For the text-containing cell, return its midpoint in (x, y) coordinate format. 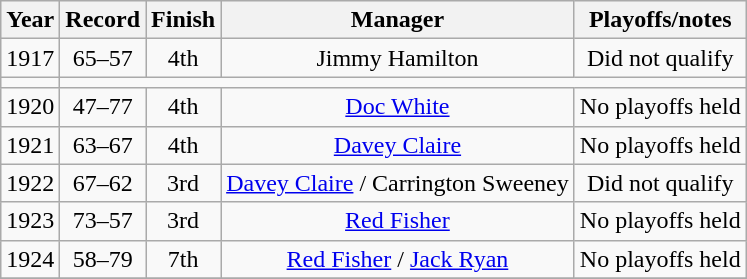
58–79 (103, 259)
73–57 (103, 221)
63–67 (103, 145)
Red Fisher (398, 221)
Davey Claire / Carrington Sweeney (398, 183)
1922 (30, 183)
1917 (30, 58)
Red Fisher / Jack Ryan (398, 259)
65–57 (103, 58)
1923 (30, 221)
47–77 (103, 107)
Playoffs/notes (660, 20)
Davey Claire (398, 145)
Manager (398, 20)
Jimmy Hamilton (398, 58)
7th (184, 259)
1921 (30, 145)
67–62 (103, 183)
1920 (30, 107)
Year (30, 20)
1924 (30, 259)
Finish (184, 20)
Record (103, 20)
Doc White (398, 107)
